Capture the cell that displays the provided text and extract its (X, Y) central coordinate. 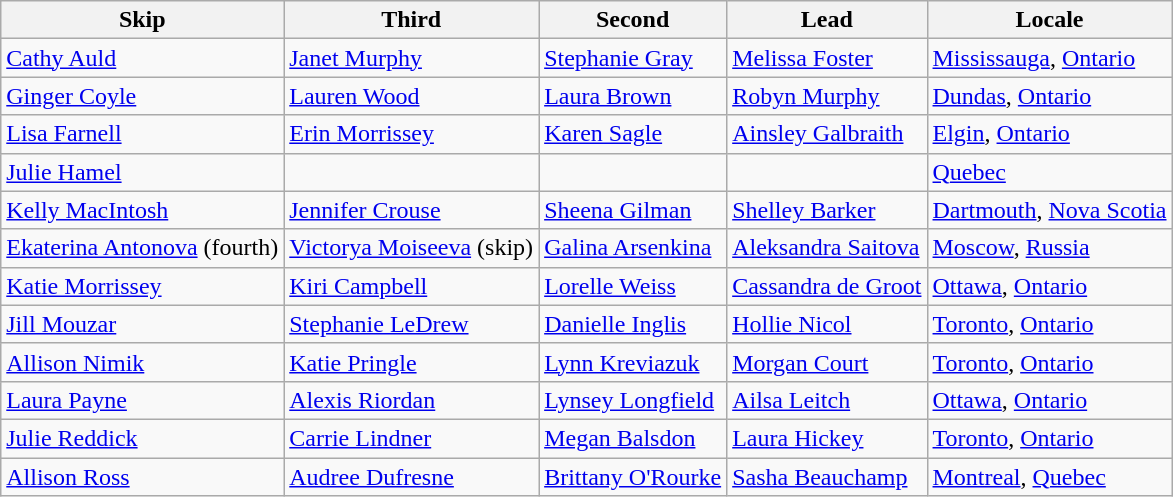
Erin Morrissey (412, 134)
Cassandra de Groot (827, 286)
Julie Hamel (142, 172)
Kiri Campbell (412, 286)
Ailsa Leitch (827, 400)
Danielle Inglis (633, 324)
Lynsey Longfield (633, 400)
Julie Reddick (142, 438)
Janet Murphy (412, 58)
Stephanie Gray (633, 58)
Allison Ross (142, 477)
Katie Morrissey (142, 286)
Moscow, Russia (1050, 248)
Montreal, Quebec (1050, 477)
Shelley Barker (827, 210)
Lead (827, 20)
Dartmouth, Nova Scotia (1050, 210)
Second (633, 20)
Allison Nimik (142, 362)
Stephanie LeDrew (412, 324)
Lauren Wood (412, 96)
Cathy Auld (142, 58)
Carrie Lindner (412, 438)
Third (412, 20)
Mississauga, Ontario (1050, 58)
Elgin, Ontario (1050, 134)
Victorya Moiseeva (skip) (412, 248)
Locale (1050, 20)
Jill Mouzar (142, 324)
Morgan Court (827, 362)
Hollie Nicol (827, 324)
Galina Arsenkina (633, 248)
Brittany O'Rourke (633, 477)
Ekaterina Antonova (fourth) (142, 248)
Laura Brown (633, 96)
Robyn Murphy (827, 96)
Kelly MacIntosh (142, 210)
Megan Balsdon (633, 438)
Dundas, Ontario (1050, 96)
Ainsley Galbraith (827, 134)
Audree Dufresne (412, 477)
Skip (142, 20)
Lynn Kreviazuk (633, 362)
Ginger Coyle (142, 96)
Lorelle Weiss (633, 286)
Alexis Riordan (412, 400)
Karen Sagle (633, 134)
Laura Hickey (827, 438)
Jennifer Crouse (412, 210)
Melissa Foster (827, 58)
Sasha Beauchamp (827, 477)
Sheena Gilman (633, 210)
Aleksandra Saitova (827, 248)
Laura Payne (142, 400)
Quebec (1050, 172)
Katie Pringle (412, 362)
Lisa Farnell (142, 134)
